From the cell containing the given text, extract its center point as [X, Y] coordinate. 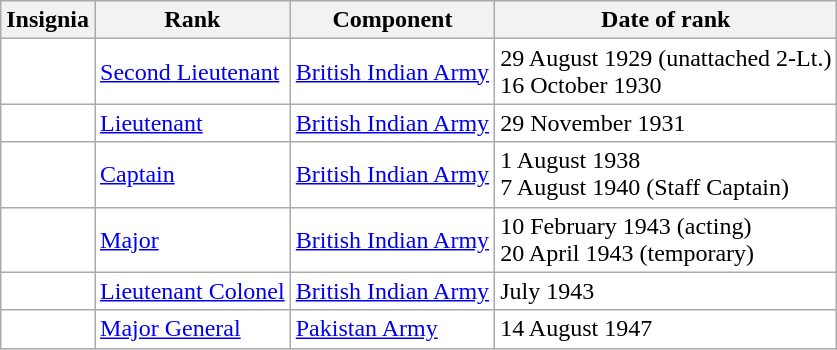
Major [193, 240]
1 August 19387 August 1940 (Staff Captain) [666, 174]
Second Lieutenant [193, 72]
10 February 1943 (acting)20 April 1943 (temporary) [666, 240]
29 August 1929 (unattached 2-Lt.) 16 October 1930 [666, 72]
Insignia [48, 20]
Lieutenant Colonel [193, 291]
29 November 1931 [666, 123]
Pakistan Army [392, 329]
Captain [193, 174]
Major General [193, 329]
Lieutenant [193, 123]
July 1943 [666, 291]
14 August 1947 [666, 329]
Rank [193, 20]
Component [392, 20]
Date of rank [666, 20]
